Extract the [X, Y] coordinate from the center of the cell holding the provided text.  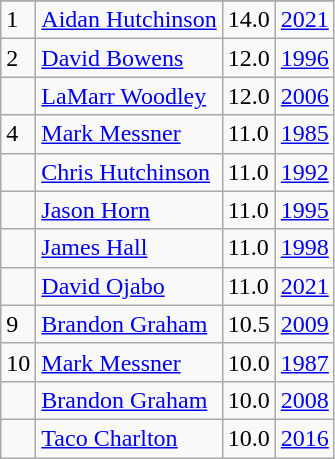
1 [18, 20]
1995 [304, 210]
10.5 [248, 324]
Jason Horn [129, 210]
David Bowens [129, 58]
James Hall [129, 248]
2008 [304, 400]
2009 [304, 324]
2006 [304, 96]
14.0 [248, 20]
4 [18, 134]
2016 [304, 438]
1987 [304, 362]
LaMarr Woodley [129, 96]
2 [18, 58]
1998 [304, 248]
1996 [304, 58]
Chris Hutchinson [129, 172]
David Ojabo [129, 286]
1992 [304, 172]
9 [18, 324]
Aidan Hutchinson [129, 20]
10 [18, 362]
Taco Charlton [129, 438]
1985 [304, 134]
